Provide the (X, Y) coordinate of the cell's center where the given text is located.  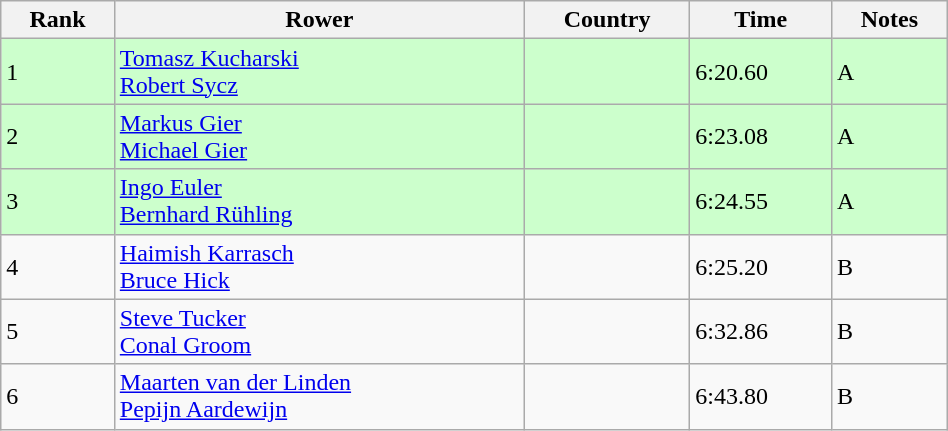
6:43.80 (761, 396)
Haimish Karrasch Bruce Hick (319, 266)
Country (606, 20)
1 (58, 72)
4 (58, 266)
Ingo Euler Bernhard Rühling (319, 202)
6:32.86 (761, 332)
6:24.55 (761, 202)
Maarten van der Linden Pepijn Aardewijn (319, 396)
6:23.08 (761, 136)
Tomasz Kucharski Robert Sycz (319, 72)
Rank (58, 20)
Steve Tucker Conal Groom (319, 332)
6:25.20 (761, 266)
5 (58, 332)
Markus GierMichael Gier (319, 136)
Rower (319, 20)
Time (761, 20)
6:20.60 (761, 72)
3 (58, 202)
6 (58, 396)
2 (58, 136)
Notes (889, 20)
